Search for the cell housing the specified text and yield its [X, Y] center coordinate. 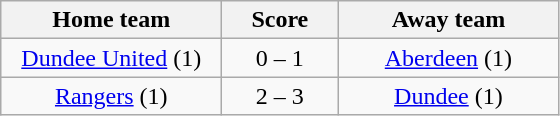
0 – 1 [280, 58]
Away team [448, 20]
Dundee United (1) [112, 58]
Score [280, 20]
Home team [112, 20]
Dundee (1) [448, 96]
Rangers (1) [112, 96]
Aberdeen (1) [448, 58]
2 – 3 [280, 96]
